Scan for the cell matching the given text and deliver its [X, Y] coordinate at center. 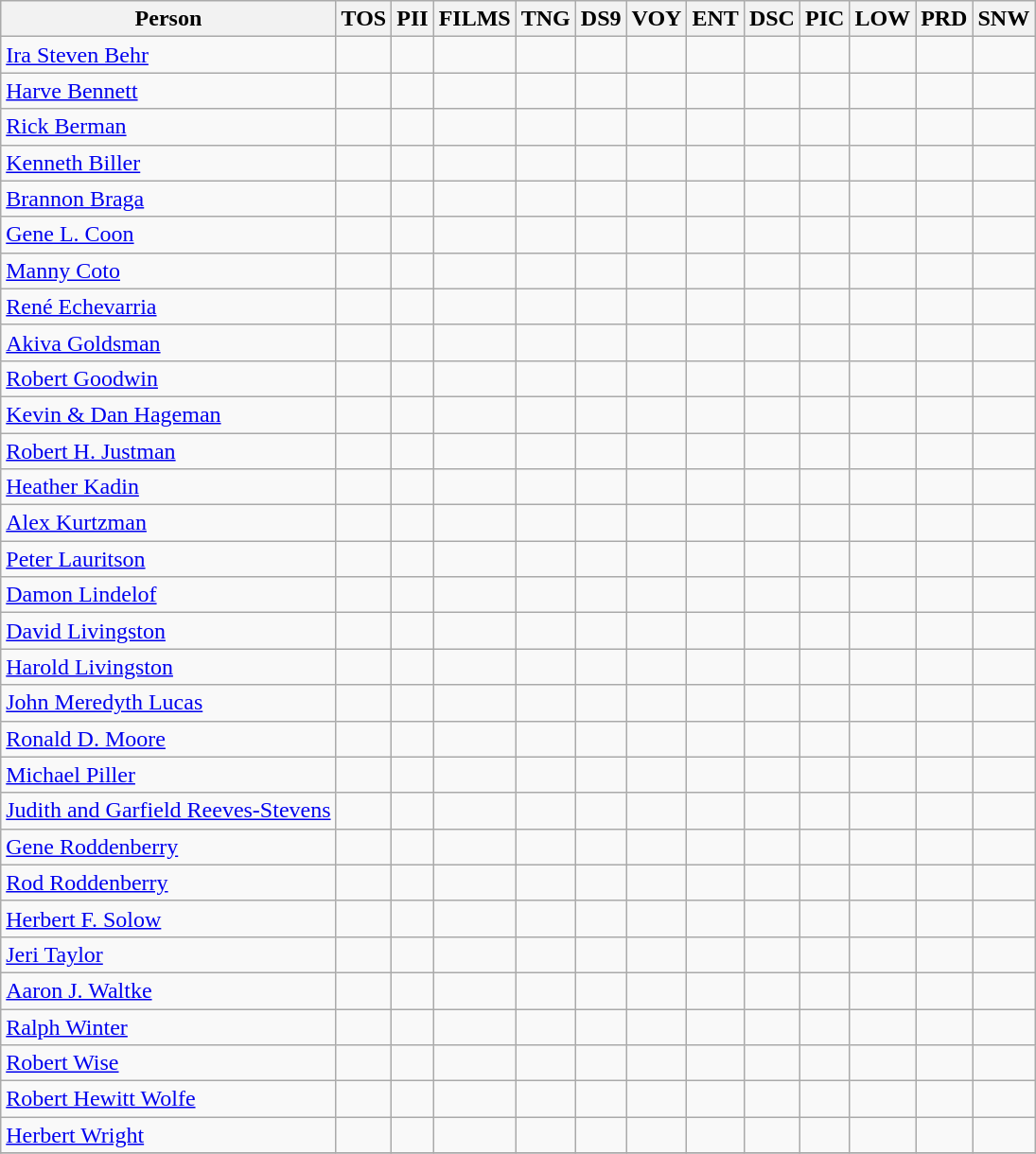
TOS [363, 19]
Brannon Braga [168, 199]
PII [413, 19]
Aaron J. Waltke [168, 990]
Robert Wise [168, 1063]
Harold Livingston [168, 667]
Heather Kadin [168, 487]
Harve Bennett [168, 91]
Damon Lindelof [168, 595]
PIC [824, 19]
Herbert F. Solow [168, 918]
John Meredyth Lucas [168, 703]
David Livingston [168, 631]
Akiva Goldsman [168, 342]
Kevin & Dan Hageman [168, 414]
Ira Steven Behr [168, 55]
Judith and Garfield Reeves-Stevens [168, 811]
DS9 [601, 19]
Person [168, 19]
Robert Goodwin [168, 378]
René Echevarria [168, 306]
DSC [772, 19]
Rick Berman [168, 127]
Herbert Wright [168, 1135]
Alex Kurtzman [168, 523]
Kenneth Biller [168, 163]
PRD [944, 19]
Ronald D. Moore [168, 739]
Gene Roddenberry [168, 847]
Jeri Taylor [168, 954]
TNG [545, 19]
Robert H. Justman [168, 451]
Ralph Winter [168, 1026]
Manny Coto [168, 271]
FILMS [475, 19]
SNW [1004, 19]
Robert Hewitt Wolfe [168, 1099]
VOY [657, 19]
Gene L. Coon [168, 235]
ENT [715, 19]
LOW [883, 19]
Michael Piller [168, 775]
Rod Roddenberry [168, 883]
Peter Lauritson [168, 559]
